Identify which cell holds the provided text, then report its (X, Y) central coordinate. 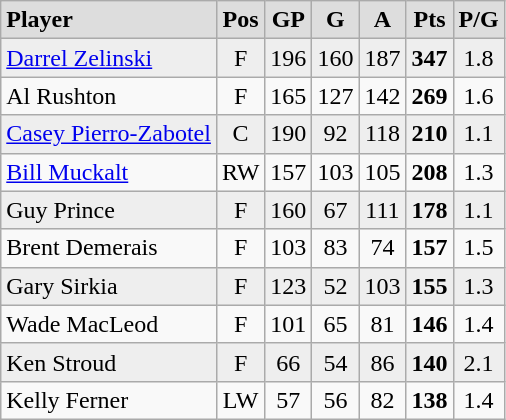
111 (382, 210)
138 (430, 400)
74 (382, 248)
86 (382, 362)
Guy Prince (109, 210)
P/G (478, 20)
83 (336, 248)
165 (288, 96)
57 (288, 400)
67 (336, 210)
Darrel Zelinski (109, 58)
66 (288, 362)
Player (109, 20)
269 (430, 96)
210 (430, 134)
105 (382, 172)
Gary Sirkia (109, 286)
196 (288, 58)
54 (336, 362)
81 (382, 324)
G (336, 20)
347 (430, 58)
1.8 (478, 58)
52 (336, 286)
Bill Muckalt (109, 172)
1.5 (478, 248)
190 (288, 134)
Pts (430, 20)
142 (382, 96)
GP (288, 20)
65 (336, 324)
A (382, 20)
155 (430, 286)
56 (336, 400)
Brent Demerais (109, 248)
C (240, 134)
208 (430, 172)
Wade MacLeod (109, 324)
101 (288, 324)
1.6 (478, 96)
127 (336, 96)
118 (382, 134)
123 (288, 286)
Casey Pierro-Zabotel (109, 134)
Al Rushton (109, 96)
178 (430, 210)
92 (336, 134)
Kelly Ferner (109, 400)
140 (430, 362)
Ken Stroud (109, 362)
187 (382, 58)
146 (430, 324)
LW (240, 400)
Pos (240, 20)
82 (382, 400)
2.1 (478, 362)
RW (240, 172)
